Locate the cell with the specified text and output its (x, y) center coordinate. 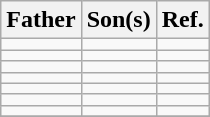
Ref. (182, 20)
Son(s) (118, 20)
Father (41, 20)
